Determine the (X, Y) coordinate at the center of the cell enclosing the given text.  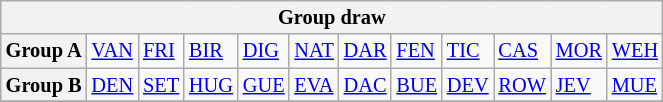
FEN (416, 51)
WEH (635, 51)
DEV (468, 85)
SET (161, 85)
NAT (314, 51)
MOR (579, 51)
BIR (211, 51)
ROW (522, 85)
DAC (366, 85)
EVA (314, 85)
CAS (522, 51)
BUE (416, 85)
HUG (211, 85)
DIG (264, 51)
DAR (366, 51)
Group B (44, 85)
DEN (113, 85)
TIC (468, 51)
JEV (579, 85)
VAN (113, 51)
Group A (44, 51)
MUE (635, 85)
GUE (264, 85)
FRI (161, 51)
Group draw (332, 17)
